Extract the (x, y) coordinate from the center of the cell holding the provided text.  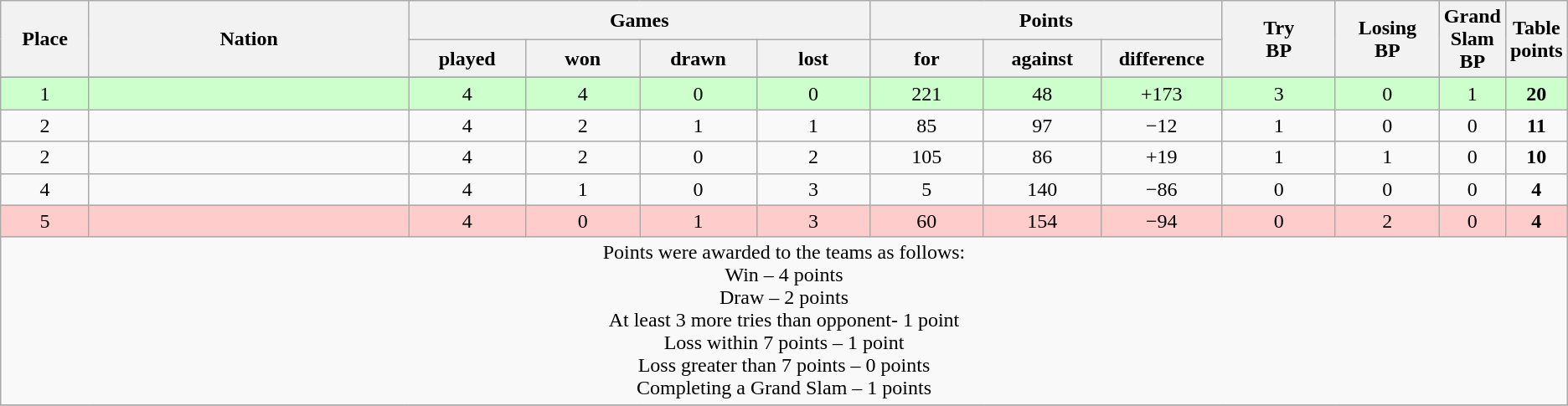
60 (926, 221)
20 (1536, 94)
−12 (1161, 126)
140 (1042, 189)
−94 (1161, 221)
154 (1042, 221)
LosingBP (1387, 39)
Games (640, 20)
played (467, 59)
86 (1042, 157)
+19 (1161, 157)
difference (1161, 59)
221 (926, 94)
85 (926, 126)
TryBP (1278, 39)
48 (1042, 94)
11 (1536, 126)
for (926, 59)
drawn (699, 59)
Grand SlamBP (1473, 39)
−86 (1161, 189)
105 (926, 157)
Nation (248, 39)
lost (812, 59)
10 (1536, 157)
97 (1042, 126)
+173 (1161, 94)
against (1042, 59)
Points (1046, 20)
Place (45, 39)
won (583, 59)
Tablepoints (1536, 39)
